Search for the cell housing the specified text and yield its (x, y) center coordinate. 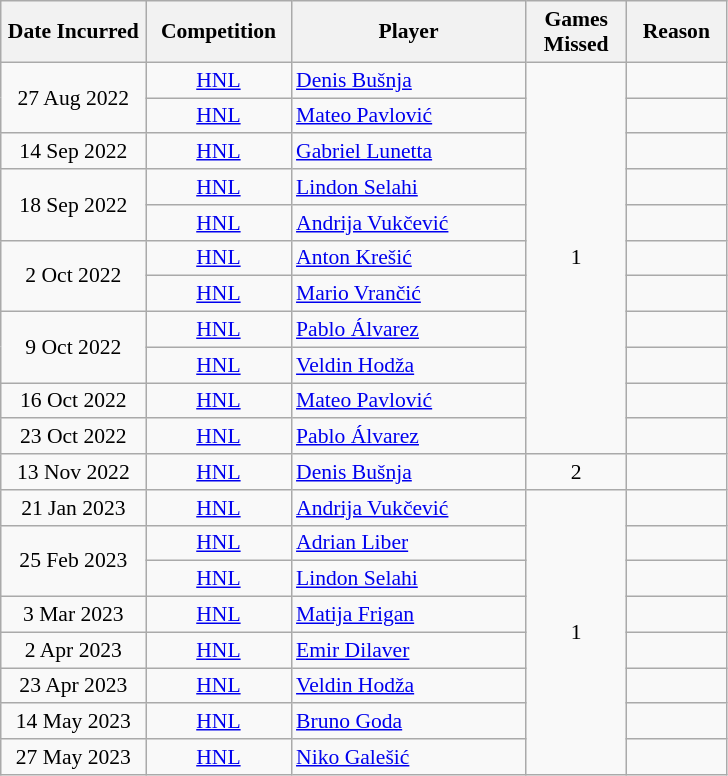
25 Feb 2023 (74, 560)
Matija Frigan (408, 615)
27 May 2023 (74, 757)
14 Sep 2022 (74, 152)
Mario Vrančić (408, 294)
18 Sep 2022 (74, 204)
Date Incurred (74, 32)
Competition (218, 32)
Adrian Liber (408, 543)
2 (576, 472)
23 Oct 2022 (74, 437)
Player (408, 32)
13 Nov 2022 (74, 472)
9 Oct 2022 (74, 348)
Anton Krešić (408, 258)
3 Mar 2023 (74, 615)
23 Apr 2023 (74, 686)
Bruno Goda (408, 722)
14 May 2023 (74, 722)
27 Aug 2022 (74, 98)
2 Oct 2022 (74, 276)
2 Apr 2023 (74, 650)
Games Missed (576, 32)
16 Oct 2022 (74, 401)
Niko Galešić (408, 757)
21 Jan 2023 (74, 508)
Gabriel Lunetta (408, 152)
Reason (676, 32)
Emir Dilaver (408, 650)
